Output the (x, y) coordinate of the center of the cell containing the given text.  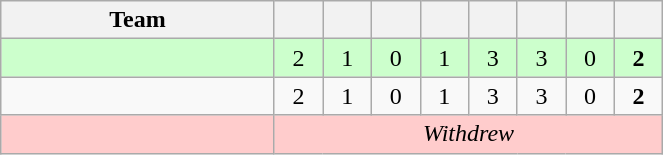
Withdrew (468, 134)
Team (138, 20)
